Extract the (x, y) coordinate from the center of the cell holding the provided text.  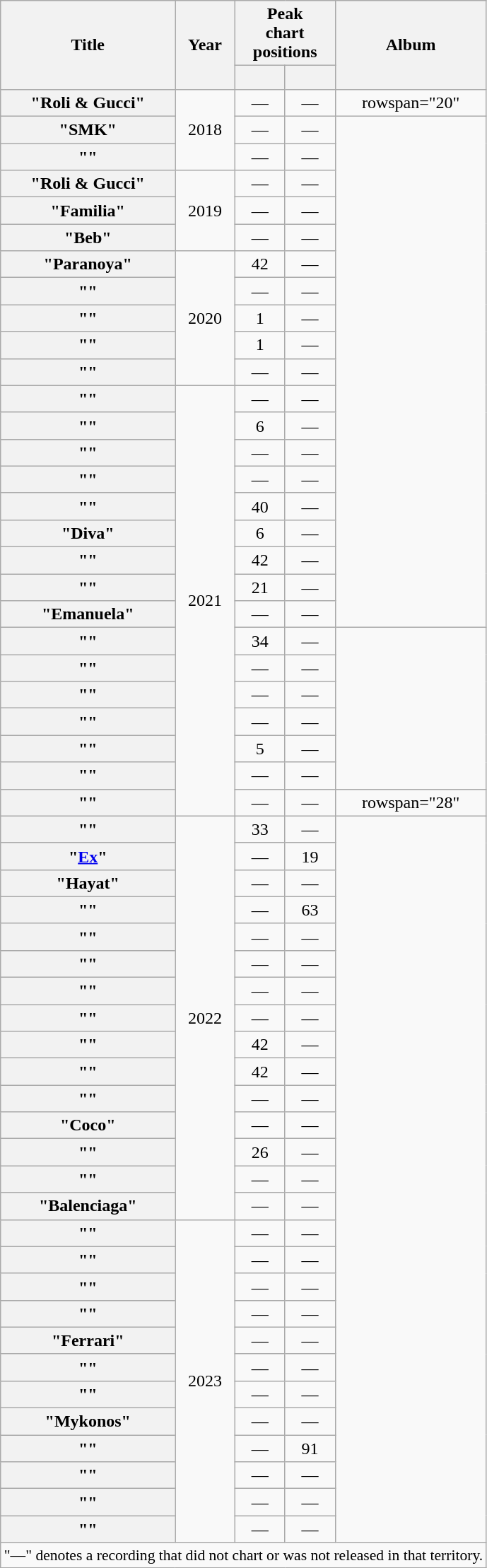
"Ferrari" (88, 1340)
Album (411, 45)
19 (310, 856)
2023 (205, 1381)
"Beb" (88, 238)
2021 (205, 601)
2020 (205, 318)
Peakchartpositions (285, 33)
63 (310, 910)
40 (260, 506)
"Emanuela" (88, 614)
"SMK" (88, 130)
Title (88, 45)
"Familia" (88, 211)
rowspan="20" (411, 103)
2022 (205, 1018)
"Mykonos" (88, 1422)
5 (260, 749)
2018 (205, 129)
34 (260, 641)
"Coco" (88, 1125)
"—" denotes a recording that did not chart or was not released in that territory. (244, 1555)
91 (310, 1449)
21 (260, 587)
rowspan="28" (411, 802)
"Hayat" (88, 883)
"Paranoya" (88, 264)
Year (205, 45)
"Balenciaga" (88, 1206)
33 (260, 829)
2019 (205, 211)
"Diva" (88, 533)
26 (260, 1152)
"Ex" (88, 856)
